Determine the (X, Y) coordinate at the center of the cell enclosing the given text.  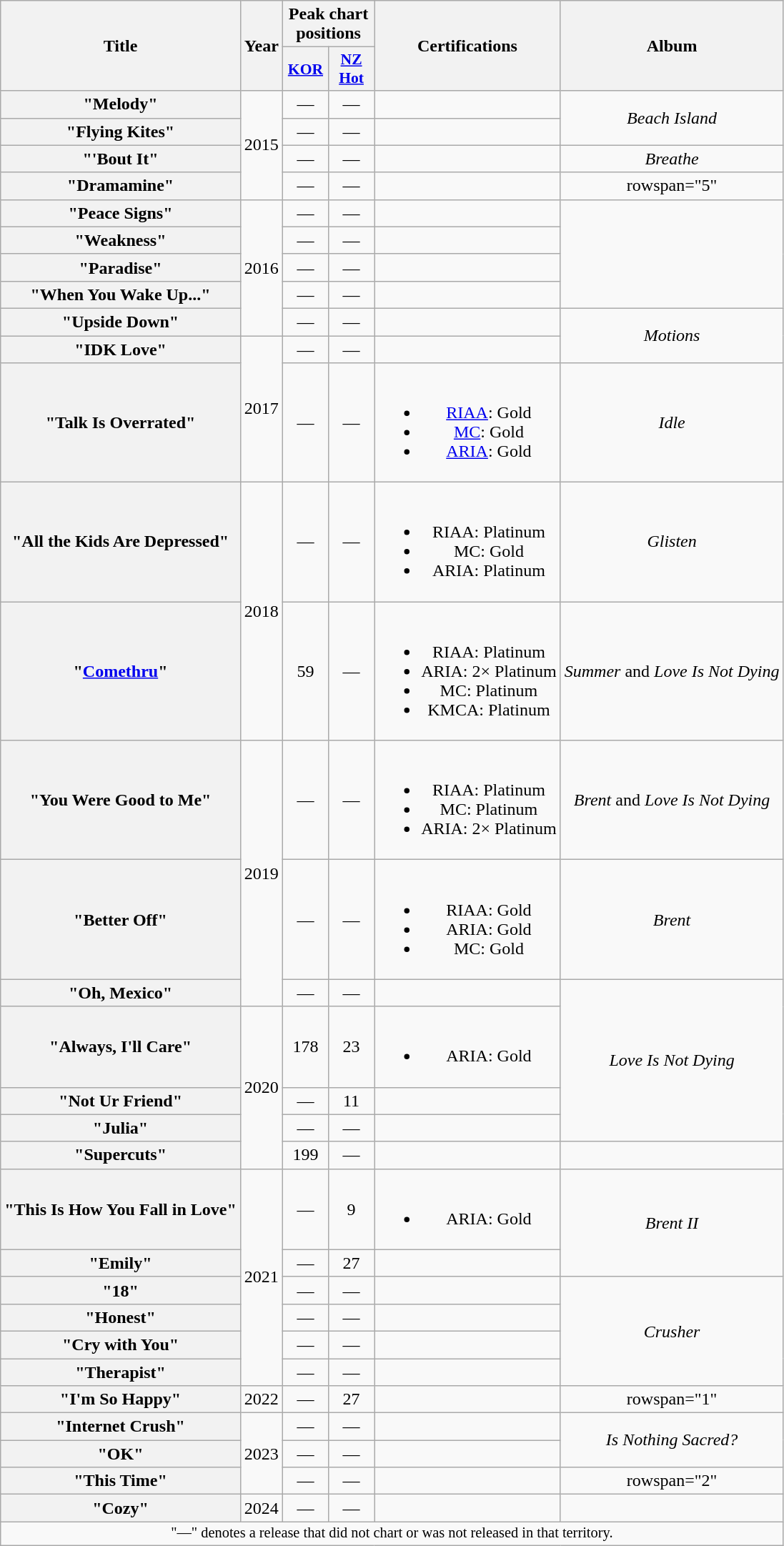
Brent (672, 919)
Brent and Love Is Not Dying (672, 801)
Album (672, 46)
Beach Island (672, 118)
"All the Kids Are Depressed" (121, 542)
"Upside Down" (121, 322)
"Honest" (121, 1317)
RIAA: GoldARIA: GoldMC: Gold (467, 919)
"Cozy" (121, 1508)
"'Bout It" (121, 159)
"Peace Signs" (121, 213)
Crusher (672, 1331)
"Weakness" (121, 240)
Peak chart positions (328, 24)
"I'm So Happy" (121, 1399)
2019 (262, 873)
"Julia" (121, 1128)
"You Were Good to Me" (121, 801)
"Emily" (121, 1263)
RIAA: PlatinumARIA: 2× PlatinumMC: PlatinumKMCA: Platinum (467, 671)
"Therapist" (121, 1372)
"Talk Is Overrated" (121, 423)
RIAA: GoldMC: GoldARIA: Gold (467, 423)
11 (351, 1101)
"Melody" (121, 104)
"Dramamine" (121, 186)
Summer and Love Is Not Dying (672, 671)
"Supercuts" (121, 1155)
2015 (262, 145)
2024 (262, 1508)
RIAA: PlatinumMC: PlatinumARIA: 2× Platinum (467, 801)
"Internet Crush" (121, 1427)
rowspan="2" (672, 1481)
NZHot (351, 69)
178 (305, 1046)
Breathe (672, 159)
"IDK Love" (121, 350)
"Flying Kites" (121, 132)
RIAA: PlatinumMC: GoldARIA: Platinum (467, 542)
"Paradise" (121, 267)
"Cry with You" (121, 1344)
2022 (262, 1399)
Certifications (467, 46)
"This Is How You Fall in Love" (121, 1209)
2021 (262, 1277)
9 (351, 1209)
"Better Off" (121, 919)
rowspan="1" (672, 1399)
Idle (672, 423)
2020 (262, 1088)
2017 (262, 409)
2023 (262, 1454)
"—" denotes a release that did not chart or was not released in that territory. (392, 1534)
Motions (672, 335)
2016 (262, 267)
"Oh, Mexico" (121, 993)
KOR (305, 69)
"OK" (121, 1454)
Love Is Not Dying (672, 1061)
Title (121, 46)
rowspan="5" (672, 186)
"Comethru" (121, 671)
Is Nothing Sacred? (672, 1440)
"Always, I'll Care" (121, 1046)
199 (305, 1155)
59 (305, 671)
Glisten (672, 542)
23 (351, 1046)
"When You Wake Up..." (121, 294)
Year (262, 46)
"This Time" (121, 1481)
"18" (121, 1290)
"Not Ur Friend" (121, 1101)
2018 (262, 612)
Brent II (672, 1222)
